Capture the cell that displays the provided text and extract its (x, y) central coordinate. 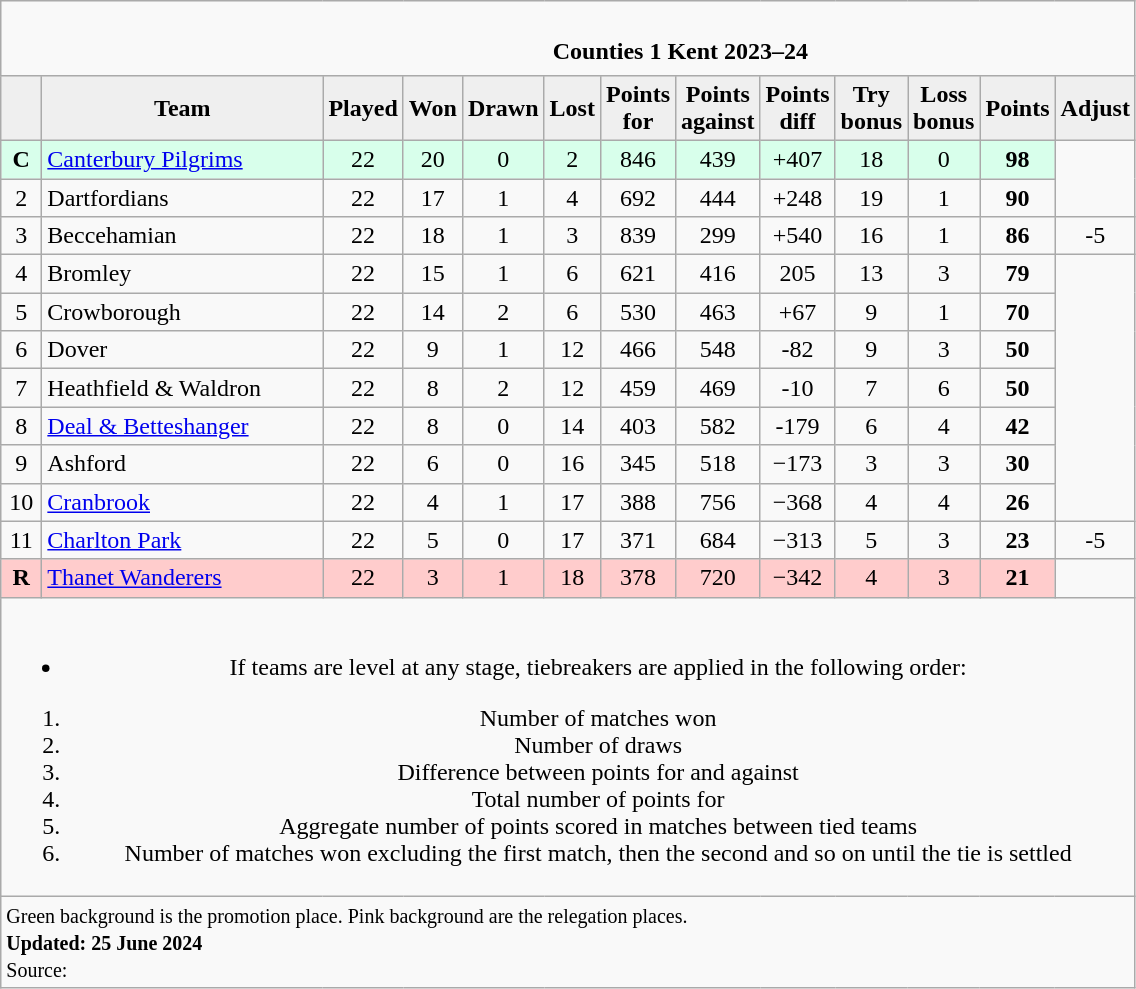
−173 (798, 464)
439 (718, 159)
720 (718, 578)
Dover (182, 350)
Points (1018, 108)
Try bonus (871, 108)
30 (1018, 464)
Crowborough (182, 312)
692 (638, 197)
Won (432, 108)
13 (871, 274)
Charlton Park (182, 540)
-10 (798, 388)
463 (718, 312)
Played (363, 108)
Beccehamian (182, 236)
10 (22, 502)
548 (718, 350)
621 (638, 274)
205 (798, 274)
−368 (798, 502)
378 (638, 578)
Loss bonus (944, 108)
11 (22, 540)
Deal & Betteshanger (182, 426)
466 (638, 350)
Thanet Wanderers (182, 578)
Canterbury Pilgrims (182, 159)
−313 (798, 540)
Team (182, 108)
388 (638, 502)
846 (638, 159)
756 (718, 502)
Bromley (182, 274)
26 (1018, 502)
403 (638, 426)
19 (871, 197)
299 (718, 236)
469 (718, 388)
-82 (798, 350)
15 (432, 274)
Adjust (1095, 108)
345 (638, 464)
416 (718, 274)
Cranbrook (182, 502)
Points against (718, 108)
Lost (572, 108)
839 (638, 236)
23 (1018, 540)
Green background is the promotion place. Pink background are the relegation places.Updated: 25 June 2024 Source: (568, 942)
Points diff (798, 108)
+67 (798, 312)
582 (718, 426)
530 (638, 312)
C (22, 159)
518 (718, 464)
Dartfordians (182, 197)
70 (1018, 312)
+407 (798, 159)
79 (1018, 274)
20 (432, 159)
Ashford (182, 464)
Heathfield & Waldron (182, 388)
Points for (638, 108)
371 (638, 540)
Drawn (503, 108)
R (22, 578)
98 (1018, 159)
86 (1018, 236)
-179 (798, 426)
444 (718, 197)
+248 (798, 197)
+540 (798, 236)
42 (1018, 426)
459 (638, 388)
21 (1018, 578)
684 (718, 540)
−342 (798, 578)
90 (1018, 197)
